Pinpoint the cell where the given text exists, returning its [X, Y] midpoint coordinate. 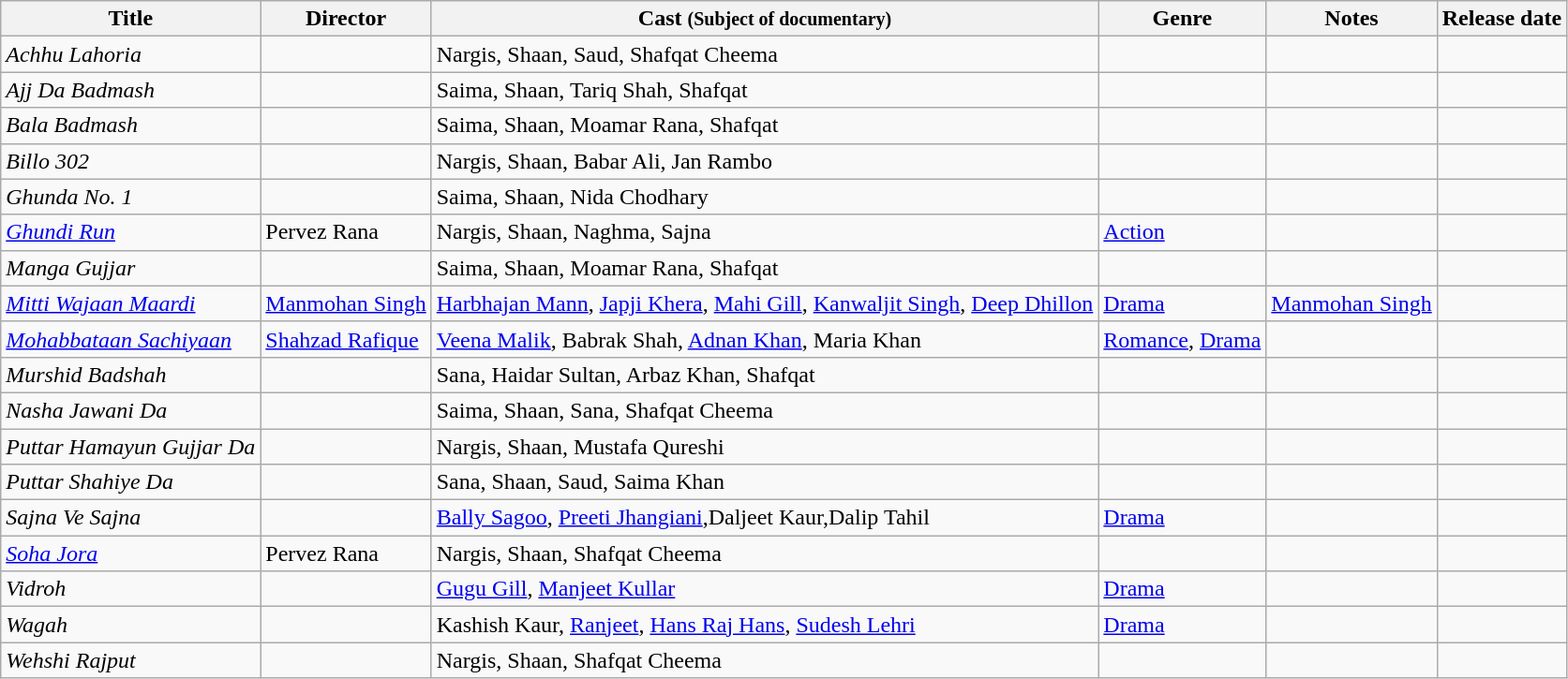
Cast (Subject of documentary) [765, 19]
Manga Gujjar [131, 268]
Achhu Lahoria [131, 54]
Notes [1351, 19]
Nasha Jawani Da [131, 410]
Ghunda No. 1 [131, 197]
Murshid Badshah [131, 375]
Nargis, Shaan, Mustafa Qureshi [765, 447]
Bally Sagoo, Preeti Jhangiani,Daljeet Kaur,Dalip Tahil [765, 518]
Sana, Haidar Sultan, Arbaz Khan, Shafqat [765, 375]
Gugu Gill, Manjeet Kullar [765, 589]
Puttar Hamayun Gujjar Da [131, 447]
Shahzad Rafique [346, 339]
Wagah [131, 625]
Title [131, 19]
Wehshi Rajput [131, 660]
Mohabbataan Sachiyaan [131, 339]
Mitti Wajaan Maardi [131, 303]
Nargis, Shaan, Saud, Shafqat Cheema [765, 54]
Action [1183, 232]
Director [346, 19]
Vidroh [131, 589]
Bala Badmash [131, 125]
Soha Jora [131, 554]
Billo 302 [131, 161]
Kashish Kaur, Ranjeet, Hans Raj Hans, Sudesh Lehri [765, 625]
Release date [1501, 19]
Harbhajan Mann, Japji Khera, Mahi Gill, Kanwaljit Singh, Deep Dhillon [765, 303]
Nargis, Shaan, Babar Ali, Jan Rambo [765, 161]
Saima, Shaan, Tariq Shah, Shafqat [765, 90]
Romance, Drama [1183, 339]
Saima, Shaan, Sana, Shafqat Cheema [765, 410]
Genre [1183, 19]
Puttar Shahiye Da [131, 482]
Veena Malik, Babrak Shah, Adnan Khan, Maria Khan [765, 339]
Saima, Shaan, Nida Chodhary [765, 197]
Sana, Shaan, Saud, Saima Khan [765, 482]
Ajj Da Badmash [131, 90]
Sajna Ve Sajna [131, 518]
Nargis, Shaan, Naghma, Sajna [765, 232]
Ghundi Run [131, 232]
